From the cell containing the given text, extract its center point as (X, Y) coordinate. 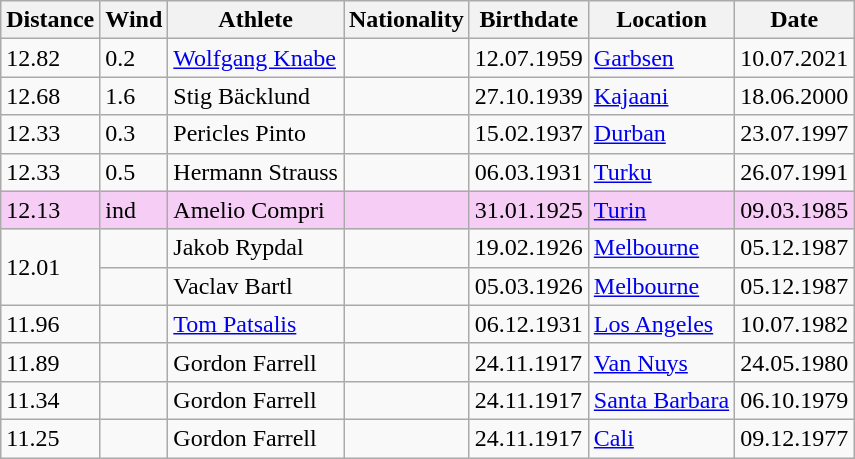
11.25 (50, 438)
23.07.1997 (794, 134)
Distance (50, 20)
06.03.1931 (528, 172)
12.01 (50, 267)
Hermann Strauss (256, 172)
0.2 (134, 58)
1.6 (134, 96)
31.01.1925 (528, 210)
26.07.1991 (794, 172)
Athlete (256, 20)
Date (794, 20)
0.5 (134, 172)
05.03.1926 (528, 286)
Tom Patsalis (256, 324)
Wolfgang Knabe (256, 58)
Santa Barbara (661, 400)
06.12.1931 (528, 324)
Turin (661, 210)
09.03.1985 (794, 210)
06.10.1979 (794, 400)
Durban (661, 134)
Wind (134, 20)
19.02.1926 (528, 248)
24.05.1980 (794, 362)
10.07.1982 (794, 324)
Location (661, 20)
ind (134, 210)
Birthdate (528, 20)
Turku (661, 172)
Kajaani (661, 96)
Garbsen (661, 58)
27.10.1939 (528, 96)
11.96 (50, 324)
10.07.2021 (794, 58)
18.06.2000 (794, 96)
09.12.1977 (794, 438)
Jakob Rypdal (256, 248)
Amelio Compri (256, 210)
12.68 (50, 96)
Nationality (407, 20)
Los Angeles (661, 324)
12.13 (50, 210)
Vaclav Bartl (256, 286)
12.82 (50, 58)
Van Nuys (661, 362)
Pericles Pinto (256, 134)
0.3 (134, 134)
Stig Bäcklund (256, 96)
11.89 (50, 362)
Cali (661, 438)
15.02.1937 (528, 134)
11.34 (50, 400)
12.07.1959 (528, 58)
